Output the [X, Y] coordinate of the center of the cell containing the given text.  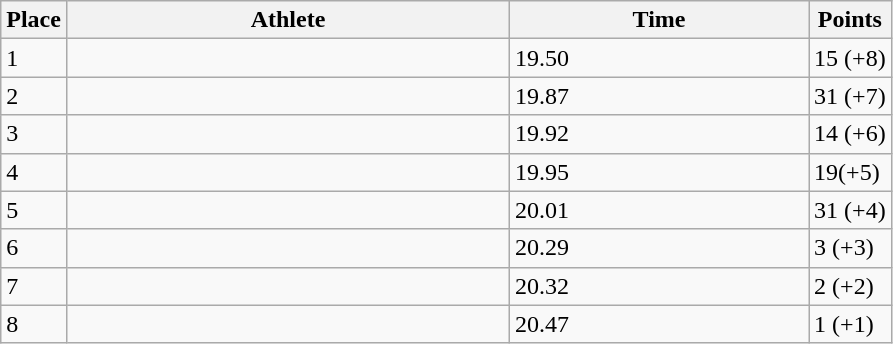
20.01 [660, 210]
31 (+7) [850, 96]
8 [34, 324]
19.95 [660, 172]
4 [34, 172]
7 [34, 286]
19.50 [660, 58]
Athlete [288, 20]
19(+5) [850, 172]
2 [34, 96]
14 (+6) [850, 134]
15 (+8) [850, 58]
2 (+2) [850, 286]
20.29 [660, 248]
19.92 [660, 134]
6 [34, 248]
20.32 [660, 286]
Place [34, 20]
1 (+1) [850, 324]
Time [660, 20]
1 [34, 58]
Points [850, 20]
3 [34, 134]
20.47 [660, 324]
19.87 [660, 96]
5 [34, 210]
31 (+4) [850, 210]
3 (+3) [850, 248]
